Search for the cell housing the specified text and yield its (X, Y) center coordinate. 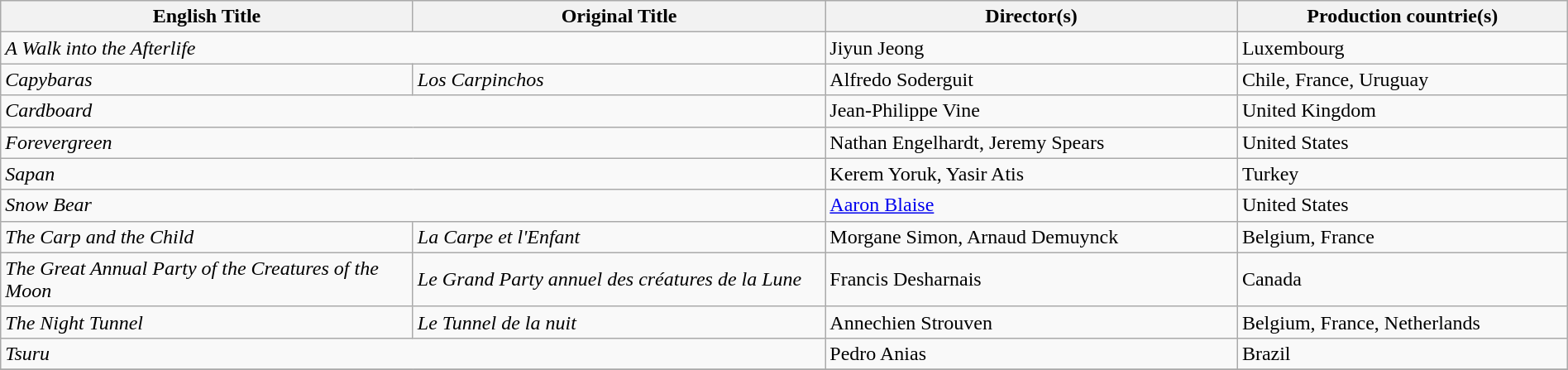
Kerem Yoruk, Yasir Atis (1032, 174)
Director(s) (1032, 17)
Belgium, France, Netherlands (1403, 322)
Production countrie(s) (1403, 17)
Morgane Simon, Arnaud Demuynck (1032, 237)
Sapan (414, 174)
The Carp and the Child (207, 237)
La Carpe et l'Enfant (619, 237)
Original Title (619, 17)
English Title (207, 17)
Alfredo Soderguit (1032, 79)
Turkey (1403, 174)
The Night Tunnel (207, 322)
The Great Annual Party of the Creatures of the Moon (207, 280)
Le Grand Party annuel des créatures de la Lune (619, 280)
Capybaras (207, 79)
Brazil (1403, 353)
Tsuru (414, 353)
Luxembourg (1403, 48)
Canada (1403, 280)
Los Carpinchos (619, 79)
Francis Desharnais (1032, 280)
Jean-Philippe Vine (1032, 111)
Jiyun Jeong (1032, 48)
A Walk into the Afterlife (414, 48)
Nathan Engelhardt, Jeremy Spears (1032, 142)
Pedro Anias (1032, 353)
Belgium, France (1403, 237)
Annechien Strouven (1032, 322)
Forevergreen (414, 142)
Le Tunnel de la nuit (619, 322)
Aaron Blaise (1032, 205)
United Kingdom (1403, 111)
Chile, France, Uruguay (1403, 79)
Cardboard (414, 111)
Snow Bear (414, 205)
